Return the [X, Y] coordinate for the center point of the cell that contains the specified text.  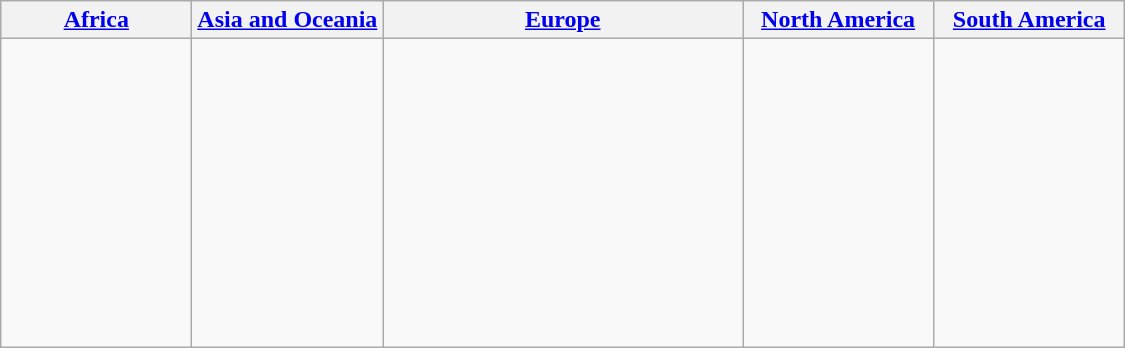
North America [838, 20]
Asia and Oceania [288, 20]
South America [1030, 20]
Europe [563, 20]
Africa [96, 20]
